Identify which cell holds the provided text, then report its (x, y) central coordinate. 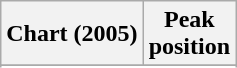
Chart (2005) (72, 34)
Peakposition (189, 34)
